Identify which cell holds the provided text, then report its [X, Y] central coordinate. 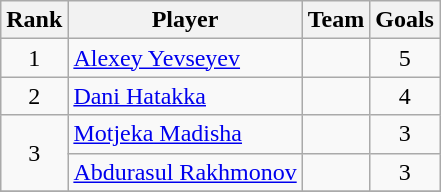
Abdurasul Rakhmonov [185, 172]
2 [34, 96]
1 [34, 58]
Motjeka Madisha [185, 134]
Rank [34, 20]
Goals [405, 20]
4 [405, 96]
Team [336, 20]
Player [185, 20]
Alexey Yevseyev [185, 58]
Dani Hatakka [185, 96]
5 [405, 58]
